Pinpoint the cell where the given text exists, returning its (x, y) midpoint coordinate. 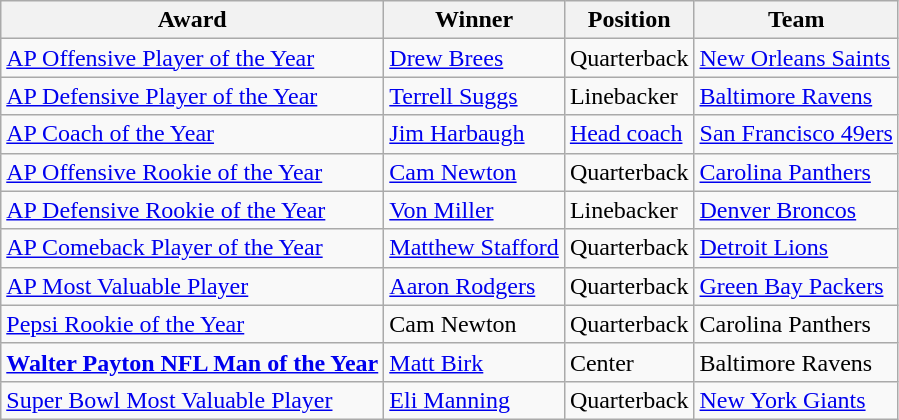
Aaron Rodgers (474, 286)
Denver Broncos (796, 210)
New Orleans Saints (796, 58)
AP Defensive Player of the Year (192, 96)
Von Miller (474, 210)
Award (192, 20)
Position (629, 20)
Green Bay Packers (796, 286)
Super Bowl Most Valuable Player (192, 400)
Winner (474, 20)
Eli Manning (474, 400)
AP Coach of the Year (192, 134)
Center (629, 362)
AP Offensive Player of the Year (192, 58)
AP Most Valuable Player (192, 286)
AP Offensive Rookie of the Year (192, 172)
Matthew Stafford (474, 248)
New York Giants (796, 400)
Pepsi Rookie of the Year (192, 324)
AP Comeback Player of the Year (192, 248)
Head coach (629, 134)
Walter Payton NFL Man of the Year (192, 362)
AP Defensive Rookie of the Year (192, 210)
Team (796, 20)
San Francisco 49ers (796, 134)
Jim Harbaugh (474, 134)
Terrell Suggs (474, 96)
Detroit Lions (796, 248)
Drew Brees (474, 58)
Matt Birk (474, 362)
